Search for the cell housing the specified text and yield its [x, y] center coordinate. 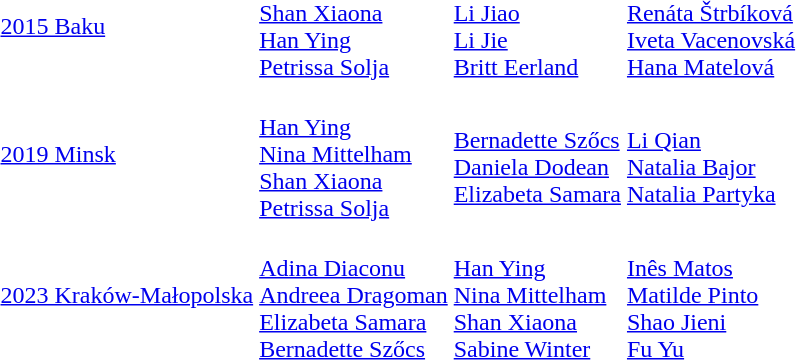
Han YingNina MittelhamShan XiaonaPetrissa Solja [354, 154]
Li QianNatalia BajorNatalia Partyka [710, 154]
Bernadette SzőcsDaniela DodeanElizabeta Samara [537, 154]
